Provide the (X, Y) coordinate of the cell's center where the given text is located.  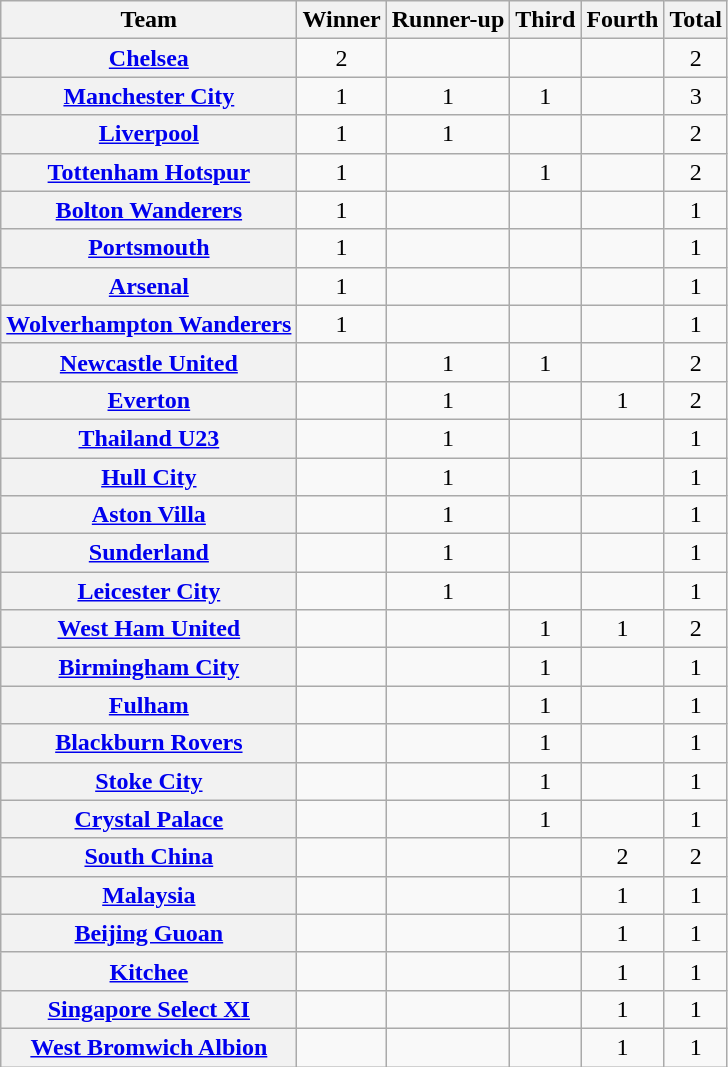
Crystal Palace (149, 819)
Team (149, 20)
Fourth (622, 20)
Wolverhampton Wanderers (149, 324)
Third (546, 20)
Malaysia (149, 895)
Tottenham Hotspur (149, 172)
West Bromwich Albion (149, 1047)
Arsenal (149, 286)
Newcastle United (149, 362)
Liverpool (149, 134)
Thailand U23 (149, 438)
Sunderland (149, 553)
West Ham United (149, 629)
Bolton Wanderers (149, 210)
South China (149, 857)
Fulham (149, 705)
Blackburn Rovers (149, 743)
Manchester City (149, 96)
Singapore Select XI (149, 1009)
Winner (342, 20)
Stoke City (149, 781)
Runner-up (448, 20)
Portsmouth (149, 248)
Birmingham City (149, 667)
Leicester City (149, 591)
3 (696, 96)
Beijing Guoan (149, 933)
Chelsea (149, 58)
Kitchee (149, 971)
Everton (149, 400)
Total (696, 20)
Hull City (149, 477)
Aston Villa (149, 515)
